Provide the (x, y) coordinate of the cell's center where the given text is located.  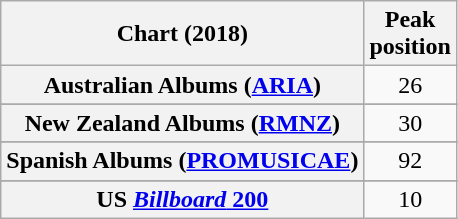
New Zealand Albums (RMNZ) (182, 123)
Chart (2018) (182, 34)
US Billboard 200 (182, 199)
26 (410, 85)
Spanish Albums (PROMUSICAE) (182, 161)
Peak position (410, 34)
Australian Albums (ARIA) (182, 85)
92 (410, 161)
10 (410, 199)
30 (410, 123)
